Find where the given text appears and provide that cell's center as (X, Y) coordinate. 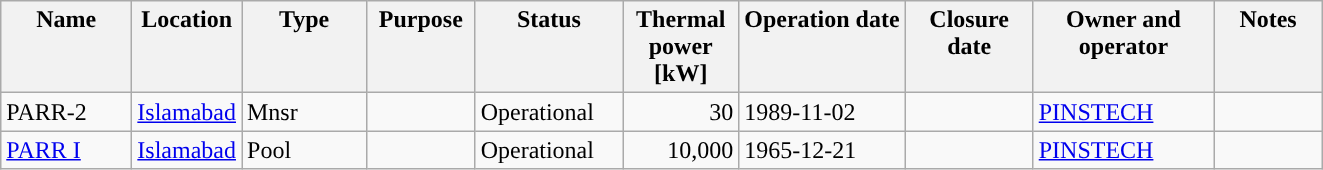
Type (304, 47)
30 (681, 112)
Operation date (822, 47)
Owner and operator (1124, 47)
Closure date (969, 47)
PARR-2 (66, 112)
Name (66, 47)
1989-11-02 (822, 112)
Mnsr (304, 112)
Purpose (422, 47)
1965-12-21 (822, 150)
Thermal power [kW] (681, 47)
Location (187, 47)
10,000 (681, 150)
PARR I (66, 150)
Notes (1268, 47)
Pool (304, 150)
Status (549, 47)
